Return the [X, Y] coordinate for the center point of the cell that contains the specified text.  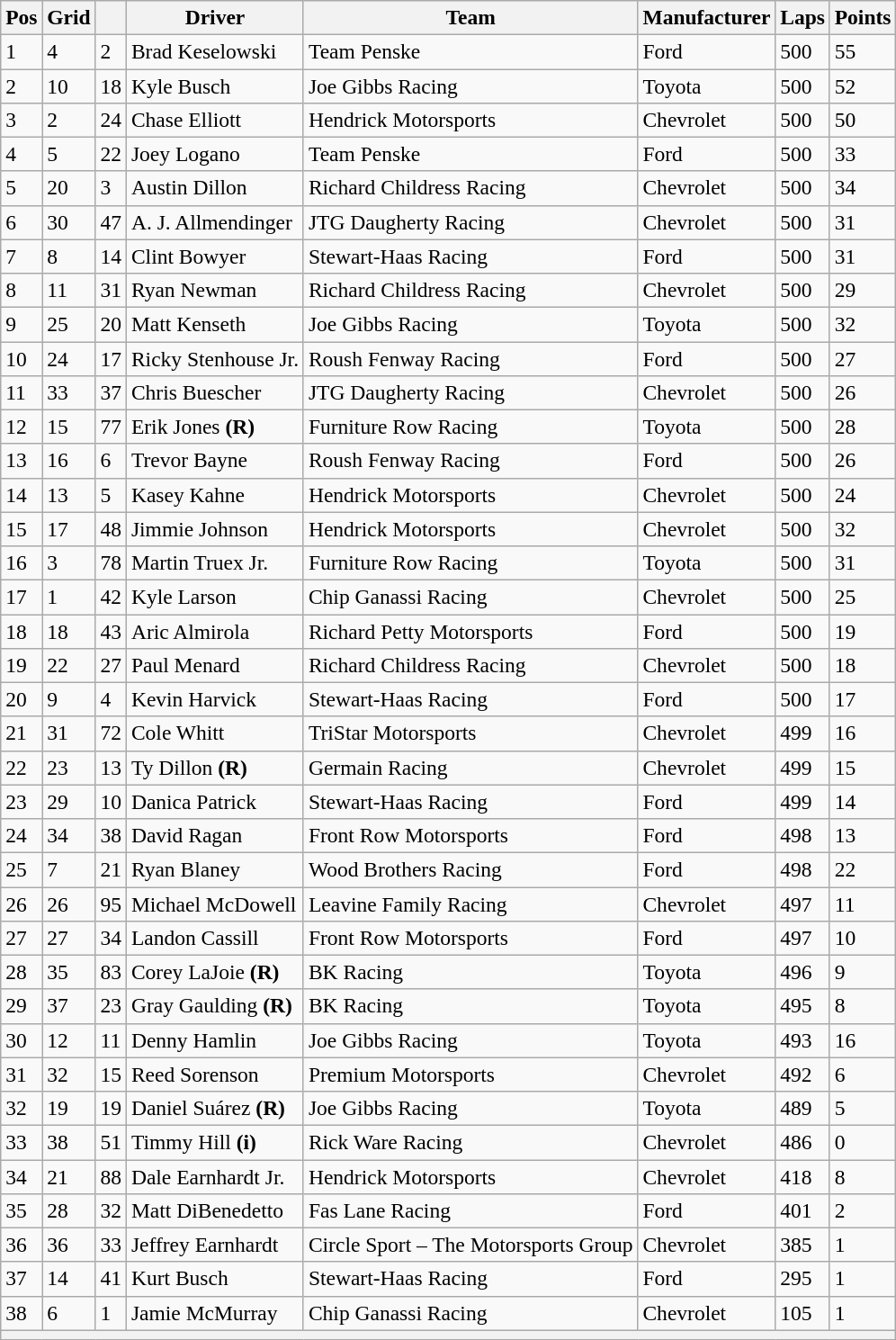
Corey LaJoie (R) [214, 972]
Kurt Busch [214, 1279]
489 [802, 1108]
Circle Sport – The Motorsports Group [470, 1245]
Ricky Stenhouse Jr. [214, 358]
401 [802, 1210]
Paul Menard [214, 665]
Trevor Bayne [214, 461]
Austin Dillon [214, 188]
105 [802, 1313]
Ryan Newman [214, 290]
0 [863, 1142]
Michael McDowell [214, 904]
Dale Earnhardt Jr. [214, 1176]
Reed Sorenson [214, 1075]
47 [111, 222]
493 [802, 1040]
Brad Keselowski [214, 51]
A. J. Allmendinger [214, 222]
Daniel Suárez (R) [214, 1108]
77 [111, 427]
Gray Gaulding (R) [214, 1006]
Danica Patrick [214, 802]
Aric Almirola [214, 631]
Ryan Blaney [214, 869]
496 [802, 972]
Jeffrey Earnhardt [214, 1245]
55 [863, 51]
Timmy Hill (i) [214, 1142]
Wood Brothers Racing [470, 869]
Clint Bowyer [214, 256]
418 [802, 1176]
Erik Jones (R) [214, 427]
78 [111, 562]
Team [470, 17]
Grid [68, 17]
Chris Buescher [214, 392]
Matt DiBenedetto [214, 1210]
Kyle Busch [214, 85]
Leavine Family Racing [470, 904]
88 [111, 1176]
Joey Logano [214, 154]
Points [863, 17]
Jamie McMurray [214, 1313]
50 [863, 120]
52 [863, 85]
95 [111, 904]
43 [111, 631]
Pos [22, 17]
495 [802, 1006]
385 [802, 1245]
Kevin Harvick [214, 699]
41 [111, 1279]
Kasey Kahne [214, 495]
492 [802, 1075]
Cole Whitt [214, 733]
Jimmie Johnson [214, 529]
Premium Motorsports [470, 1075]
83 [111, 972]
TriStar Motorsports [470, 733]
Chase Elliott [214, 120]
42 [111, 597]
486 [802, 1142]
295 [802, 1279]
Driver [214, 17]
Matt Kenseth [214, 324]
Germain Racing [470, 768]
David Ragan [214, 835]
Rick Ware Racing [470, 1142]
Fas Lane Racing [470, 1210]
Martin Truex Jr. [214, 562]
51 [111, 1142]
Denny Hamlin [214, 1040]
48 [111, 529]
Manufacturer [707, 17]
72 [111, 733]
Kyle Larson [214, 597]
Ty Dillon (R) [214, 768]
Laps [802, 17]
Landon Cassill [214, 938]
Richard Petty Motorsports [470, 631]
